Identify which cell holds the provided text, then report its (x, y) central coordinate. 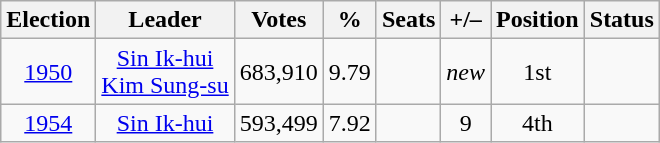
1954 (48, 123)
new (466, 72)
Sin Ik-hui (165, 123)
593,499 (278, 123)
7.92 (350, 123)
+/– (466, 20)
Votes (278, 20)
1950 (48, 72)
Sin Ik-huiKim Sung-su (165, 72)
% (350, 20)
9.79 (350, 72)
Election (48, 20)
9 (466, 123)
4th (537, 123)
Seats (408, 20)
683,910 (278, 72)
Status (622, 20)
Leader (165, 20)
1st (537, 72)
Position (537, 20)
